Identify which cell holds the provided text, then report its [x, y] central coordinate. 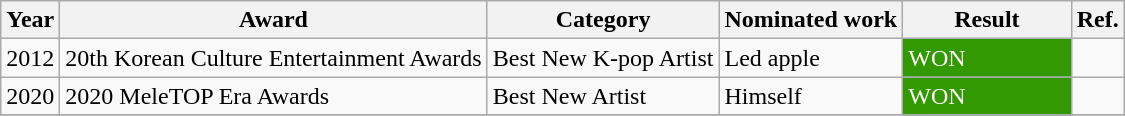
Best New Artist [603, 96]
Award [274, 20]
Year [30, 20]
Ref. [1098, 20]
2020 [30, 96]
2012 [30, 58]
Best New K-pop Artist [603, 58]
Nominated work [811, 20]
Result [988, 20]
Himself [811, 96]
Led apple [811, 58]
20th Korean Culture Entertainment Awards [274, 58]
2020 MeleTOP Era Awards [274, 96]
Category [603, 20]
